Detect which cell encompasses the target text, then output its [x, y] center coordinate. 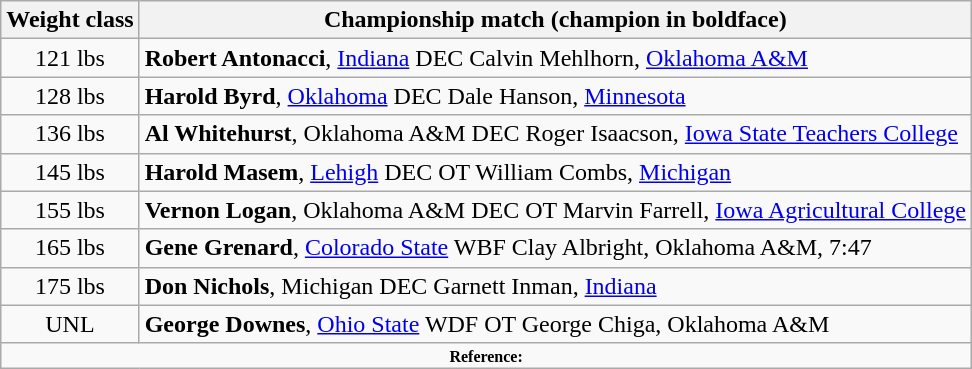
136 lbs [70, 134]
George Downes, Ohio State WDF OT George Chiga, Oklahoma A&M [555, 324]
Al Whitehurst, Oklahoma A&M DEC Roger Isaacson, Iowa State Teachers College [555, 134]
Reference: [486, 355]
145 lbs [70, 172]
Harold Byrd, Oklahoma DEC Dale Hanson, Minnesota [555, 96]
128 lbs [70, 96]
175 lbs [70, 286]
Harold Masem, Lehigh DEC OT William Combs, Michigan [555, 172]
Vernon Logan, Oklahoma A&M DEC OT Marvin Farrell, Iowa Agricultural College [555, 210]
Robert Antonacci, Indiana DEC Calvin Mehlhorn, Oklahoma A&M [555, 58]
Championship match (champion in boldface) [555, 20]
Weight class [70, 20]
UNL [70, 324]
Gene Grenard, Colorado State WBF Clay Albright, Oklahoma A&M, 7:47 [555, 248]
155 lbs [70, 210]
121 lbs [70, 58]
Don Nichols, Michigan DEC Garnett Inman, Indiana [555, 286]
165 lbs [70, 248]
